Find where the given text appears and provide that cell's center as [X, Y] coordinate. 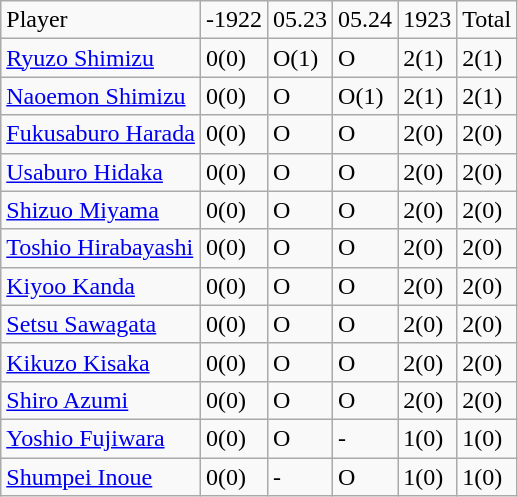
Toshio Hirabayashi [101, 248]
05.24 [366, 20]
Player [101, 20]
Shumpei Inoue [101, 477]
Yoshio Fujiwara [101, 438]
Kiyoo Kanda [101, 286]
05.23 [300, 20]
Setsu Sawagata [101, 324]
1923 [428, 20]
-1922 [234, 20]
Usaburo Hidaka [101, 172]
Shizuo Miyama [101, 210]
Fukusaburo Harada [101, 134]
Total [487, 20]
Ryuzo Shimizu [101, 58]
Naoemon Shimizu [101, 96]
Shiro Azumi [101, 400]
Kikuzo Kisaka [101, 362]
